Search for the cell housing the specified text and yield its [x, y] center coordinate. 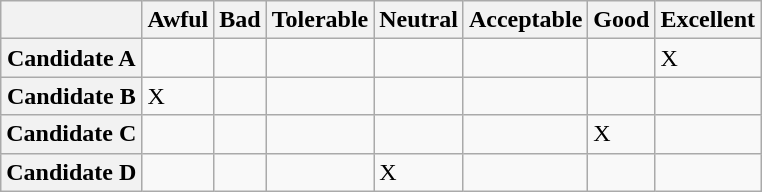
Candidate D [72, 172]
Bad [240, 20]
Neutral [419, 20]
Awful [178, 20]
Acceptable [525, 20]
Candidate C [72, 134]
Candidate A [72, 58]
Candidate B [72, 96]
Excellent [708, 20]
Good [622, 20]
Tolerable [320, 20]
